Pinpoint the cell where the given text exists, returning its [X, Y] midpoint coordinate. 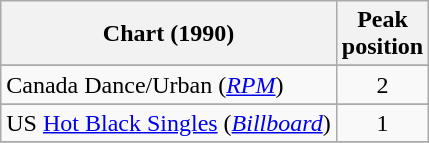
2 [382, 85]
1 [382, 123]
Chart (1990) [169, 34]
Canada Dance/Urban (RPM) [169, 85]
US Hot Black Singles (Billboard) [169, 123]
Peakposition [382, 34]
